Provide the [x, y] coordinate of the cell's center where the given text is located.  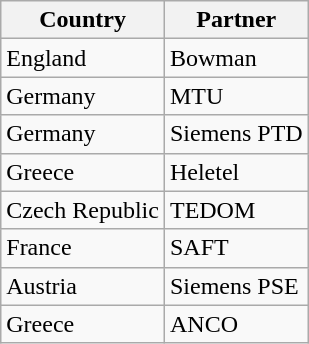
SAFT [236, 248]
Partner [236, 20]
TEDOM [236, 210]
England [83, 58]
Bowman [236, 58]
MTU [236, 96]
Siemens PSE [236, 286]
Siemens PTD [236, 134]
Austria [83, 286]
France [83, 248]
Czech Republic [83, 210]
Heletel [236, 172]
ANCO [236, 324]
Country [83, 20]
